Identify which cell holds the provided text, then report its [X, Y] central coordinate. 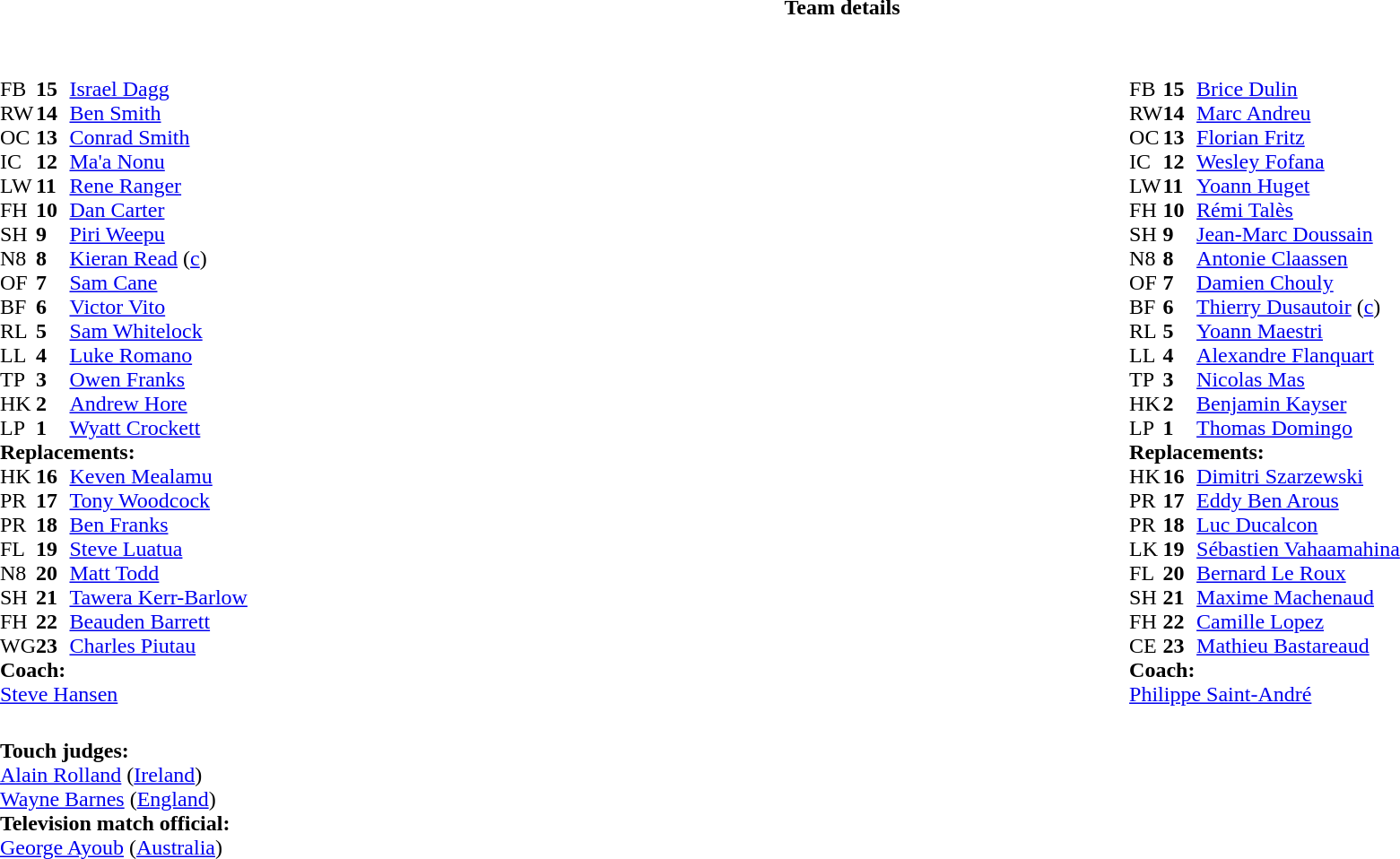
Owen Franks [158, 380]
Charles Piutau [158, 646]
Jean-Marc Doussain [1299, 235]
Israel Dagg [158, 90]
Kieran Read (c) [158, 258]
Wesley Fofana [1299, 161]
Sébastien Vahaamahina [1299, 549]
CE [1146, 646]
Dimitri Szarzewski [1299, 477]
Ben Smith [158, 113]
Eddy Ben Arous [1299, 500]
Rémi Talès [1299, 210]
Wyatt Crockett [158, 429]
Matt Todd [158, 574]
Benjamin Kayser [1299, 403]
Luc Ducalcon [1299, 525]
Florian Fritz [1299, 138]
Dan Carter [158, 210]
LK [1146, 549]
Tawera Kerr-Barlow [158, 597]
Thomas Domingo [1299, 429]
Marc Andreu [1299, 113]
Steve Hansen [124, 694]
Maxime Machenaud [1299, 597]
Philippe Saint-André [1265, 694]
Thierry Dusautoir (c) [1299, 307]
Steve Luatua [158, 549]
Brice Dulin [1299, 90]
Yoann Maestri [1299, 332]
Mathieu Bastareaud [1299, 646]
Victor Vito [158, 307]
Andrew Hore [158, 403]
Luke Romano [158, 355]
Keven Mealamu [158, 477]
Nicolas Mas [1299, 380]
Ben Franks [158, 525]
Alexandre Flanquart [1299, 355]
Rene Ranger [158, 187]
Conrad Smith [158, 138]
Beauden Barrett [158, 622]
Sam Cane [158, 283]
Piri Weepu [158, 235]
Antonie Claassen [1299, 258]
WG [18, 646]
Sam Whitelock [158, 332]
Damien Chouly [1299, 283]
Camille Lopez [1299, 622]
Ma'a Nonu [158, 161]
Bernard Le Roux [1299, 574]
Tony Woodcock [158, 500]
Yoann Huget [1299, 187]
